Detect which cell encompasses the target text, then output its (X, Y) center coordinate. 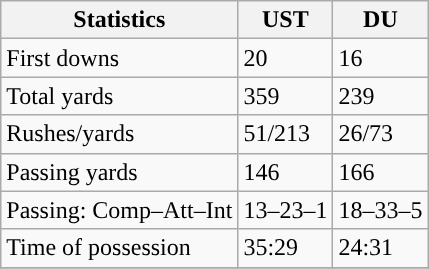
359 (286, 96)
146 (286, 172)
Rushes/yards (120, 134)
UST (286, 20)
26/73 (380, 134)
166 (380, 172)
DU (380, 20)
Passing: Comp–Att–Int (120, 210)
18–33–5 (380, 210)
20 (286, 58)
First downs (120, 58)
51/213 (286, 134)
35:29 (286, 248)
Statistics (120, 20)
13–23–1 (286, 210)
24:31 (380, 248)
16 (380, 58)
Time of possession (120, 248)
239 (380, 96)
Total yards (120, 96)
Passing yards (120, 172)
